Capture the cell that displays the provided text and extract its (x, y) central coordinate. 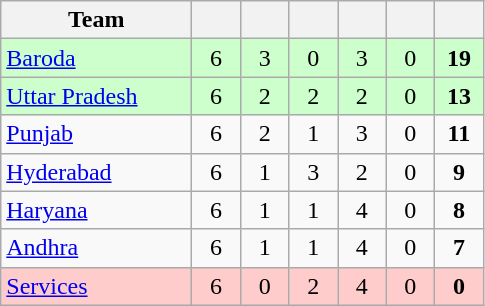
Baroda (96, 58)
Andhra (96, 248)
Haryana (96, 210)
7 (460, 248)
8 (460, 210)
11 (460, 134)
19 (460, 58)
Uttar Pradesh (96, 96)
13 (460, 96)
Punjab (96, 134)
Services (96, 286)
9 (460, 172)
Hyderabad (96, 172)
Team (96, 20)
